Find where the given text appears and provide that cell's center as [x, y] coordinate. 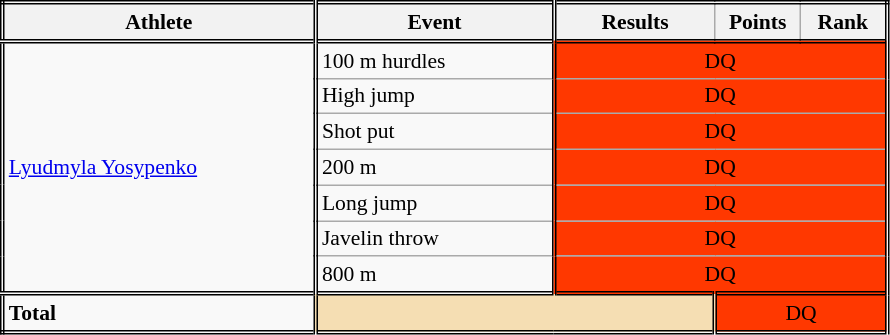
Shot put [434, 132]
Rank [844, 22]
Event [434, 22]
Long jump [434, 203]
Lyudmyla Yosypenko [158, 167]
Results [635, 22]
High jump [434, 96]
100 m hurdles [434, 60]
Points [758, 22]
Total [158, 314]
800 m [434, 276]
Javelin throw [434, 239]
200 m [434, 168]
Athlete [158, 22]
